Return [X, Y] of the center of cell containing provided text 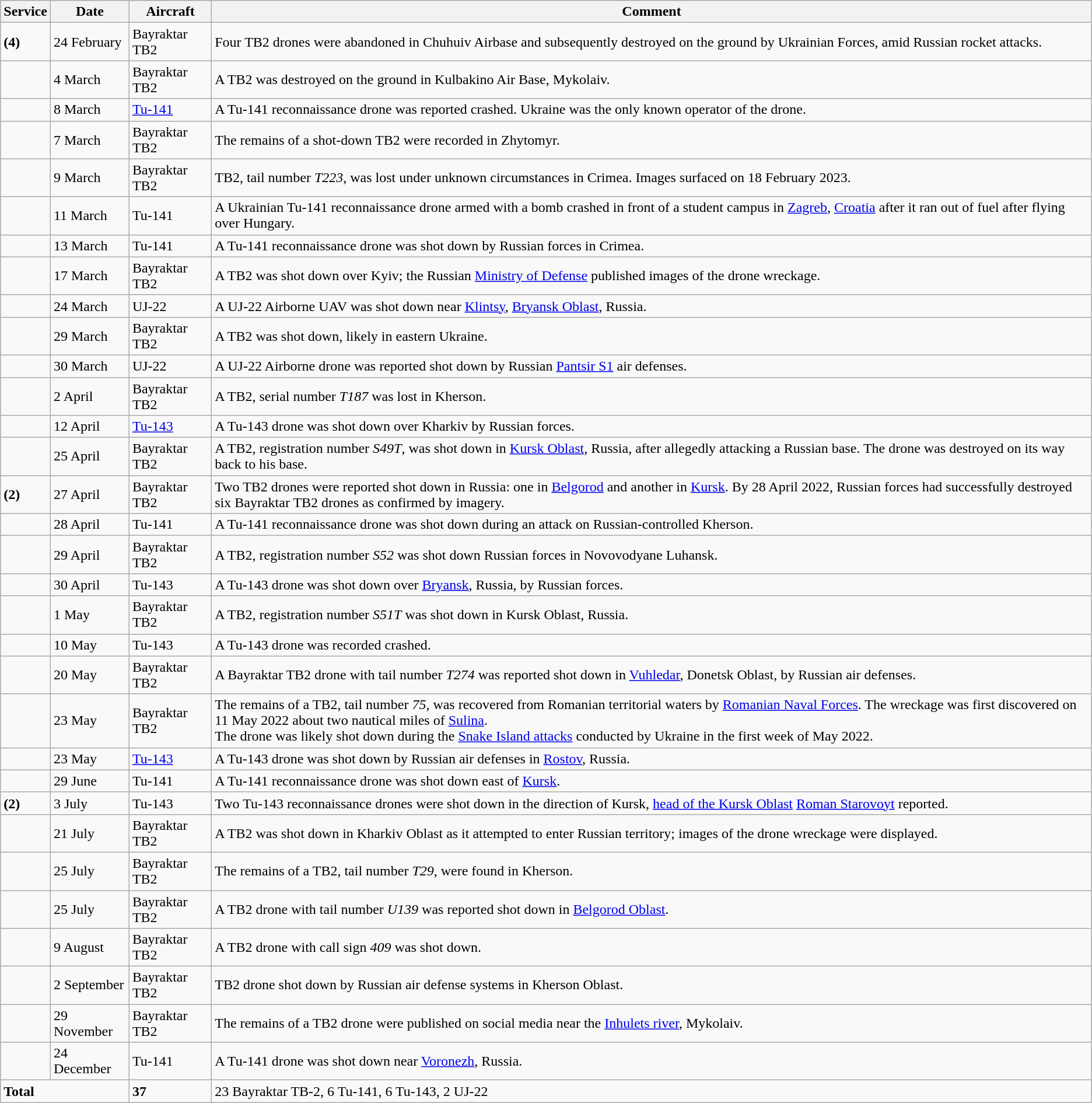
12 April [90, 427]
9 August [90, 948]
A TB2, registration number S52 was shot down Russian forces in Novovodyane Luhansk. [652, 554]
11 March [90, 216]
A Tu-141 reconnaissance drone was shot down east of Kursk. [652, 781]
A UJ-22 Airborne UAV was shot down near Klintsy, Bryansk Oblast, Russia. [652, 306]
A Tu-143 drone was shot down over Bryansk, Russia, by Russian forces. [652, 585]
27 April [90, 495]
Two Tu-143 reconnaissance drones were shot down in the direction of Kursk, head of the Kursk Oblast Roman Starovoyt reported. [652, 803]
A Tu-141 reconnaissance drone was reported crashed. Ukraine was the only known operator of the drone. [652, 110]
29 March [90, 336]
Service [26, 12]
Comment [652, 12]
10 May [90, 645]
24 December [90, 1061]
2 September [90, 985]
Total [65, 1091]
20 May [90, 675]
2 April [90, 396]
24 February [90, 42]
A Tu-141 reconnaissance drone was shot down by Russian forces in Crimea. [652, 246]
A TB2 was shot down, likely in eastern Ukraine. [652, 336]
TB2 drone shot down by Russian air defense systems in Kherson Oblast. [652, 985]
8 March [90, 110]
37 [170, 1091]
(4) [26, 42]
TB2, tail number T223, was lost under unknown circumstances in Crimea. Images surfaced on 18 February 2023. [652, 177]
4 March [90, 79]
The remains of a shot-down TB2 were recorded in Zhytomyr. [652, 140]
29 April [90, 554]
30 April [90, 585]
3 July [90, 803]
A TB2 was shot down in Kharkiv Oblast as it attempted to enter Russian territory; images of the drone wreckage were displayed. [652, 833]
28 April [90, 525]
The remains of a TB2 drone were published on social media near the Inhulets river, Mykolaiv. [652, 1024]
A Tu-143 drone was shot down by Russian air defenses in Rostov, Russia. [652, 759]
21 July [90, 833]
A TB2 drone with tail number U139 was reported shot down in Belgorod Oblast. [652, 909]
7 March [90, 140]
29 June [90, 781]
1 May [90, 615]
The remains of a TB2, tail number T29, were found in Kherson. [652, 871]
30 March [90, 366]
A TB2, registration number S51T was shot down in Kursk Oblast, Russia. [652, 615]
9 March [90, 177]
29 November [90, 1024]
13 March [90, 246]
Date [90, 12]
A TB2 drone with call sign 409 was shot down. [652, 948]
A Tu-141 reconnaissance drone was shot down during an attack on Russian-controlled Kherson. [652, 525]
A UJ-22 Airborne drone was reported shot down by Russian Pantsir S1 air defenses. [652, 366]
23 Bayraktar TB-2, 6 Tu-141, 6 Tu-143, 2 UJ-22 [652, 1091]
A TB2 was destroyed on the ground in Kulbakino Air Base, Mykolaiv. [652, 79]
A TB2 was shot down over Kyiv; the Russian Ministry of Defense published images of the drone wreckage. [652, 275]
A Tu-141 drone was shot down near Voronezh, Russia. [652, 1061]
A TB2, serial number T187 was lost in Kherson. [652, 396]
25 April [90, 456]
A Tu-143 drone was recorded crashed. [652, 645]
17 March [90, 275]
Four TB2 drones were abandoned in Chuhuiv Airbase and subsequently destroyed on the ground by Ukrainian Forces, amid Russian rocket attacks. [652, 42]
Aircraft [170, 12]
A Tu-143 drone was shot down over Kharkiv by Russian forces. [652, 427]
24 March [90, 306]
A Bayraktar TB2 drone with tail number T274 was reported shot down in Vuhledar, Donetsk Oblast, by Russian air defenses. [652, 675]
